Capture the cell that displays the provided text and extract its [x, y] central coordinate. 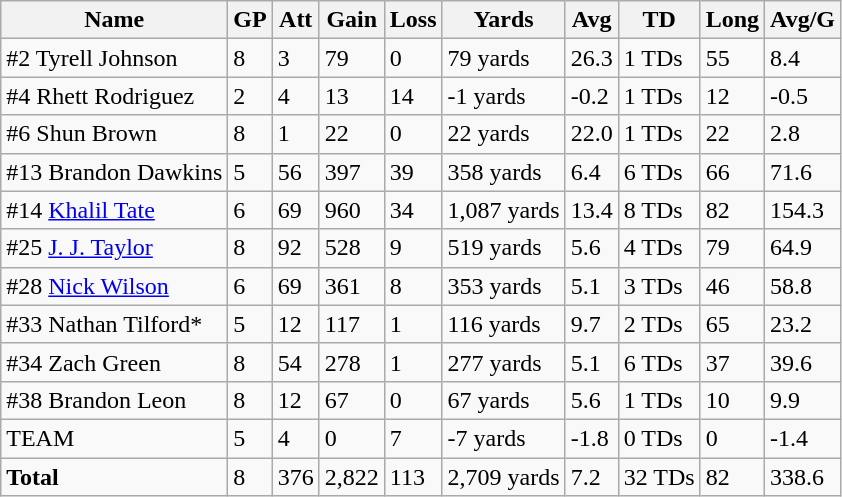
26.3 [592, 58]
13.4 [592, 210]
9 [413, 248]
67 [352, 400]
1,087 yards [504, 210]
56 [296, 172]
519 yards [504, 248]
8.4 [803, 58]
2,709 yards [504, 477]
358 yards [504, 172]
8 TDs [659, 210]
#4 Rhett Rodriguez [114, 96]
277 yards [504, 362]
23.2 [803, 324]
7.2 [592, 477]
#14 Khalil Tate [114, 210]
10 [732, 400]
278 [352, 362]
3 TDs [659, 286]
Gain [352, 20]
-7 yards [504, 438]
32 TDs [659, 477]
397 [352, 172]
376 [296, 477]
#13 Brandon Dawkins [114, 172]
116 yards [504, 324]
Name [114, 20]
2 TDs [659, 324]
39 [413, 172]
9.7 [592, 324]
TEAM [114, 438]
113 [413, 477]
46 [732, 286]
0 TDs [659, 438]
Total [114, 477]
338.6 [803, 477]
353 yards [504, 286]
-0.2 [592, 96]
#28 Nick Wilson [114, 286]
13 [352, 96]
TD [659, 20]
#33 Nathan Tilford* [114, 324]
Long [732, 20]
2 [250, 96]
71.6 [803, 172]
Yards [504, 20]
-0.5 [803, 96]
65 [732, 324]
3 [296, 58]
960 [352, 210]
79 yards [504, 58]
528 [352, 248]
#38 Brandon Leon [114, 400]
2,822 [352, 477]
Avg/G [803, 20]
#2 Tyrell Johnson [114, 58]
67 yards [504, 400]
92 [296, 248]
39.6 [803, 362]
GP [250, 20]
-1.8 [592, 438]
55 [732, 58]
361 [352, 286]
14 [413, 96]
58.8 [803, 286]
66 [732, 172]
2.8 [803, 134]
#25 J. J. Taylor [114, 248]
7 [413, 438]
-1 yards [504, 96]
22 yards [504, 134]
-1.4 [803, 438]
9.9 [803, 400]
#6 Shun Brown [114, 134]
154.3 [803, 210]
64.9 [803, 248]
54 [296, 362]
22.0 [592, 134]
Att [296, 20]
117 [352, 324]
37 [732, 362]
4 TDs [659, 248]
6.4 [592, 172]
Loss [413, 20]
34 [413, 210]
#34 Zach Green [114, 362]
Avg [592, 20]
